Output the [x, y] coordinate of the center of the cell containing the given text.  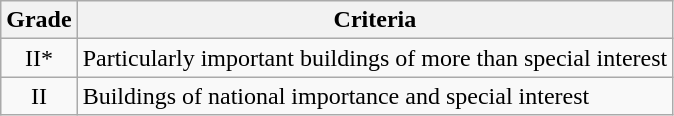
Criteria [375, 20]
Grade [39, 20]
II* [39, 58]
II [39, 96]
Buildings of national importance and special interest [375, 96]
Particularly important buildings of more than special interest [375, 58]
